Identify which cell holds the provided text, then report its [x, y] central coordinate. 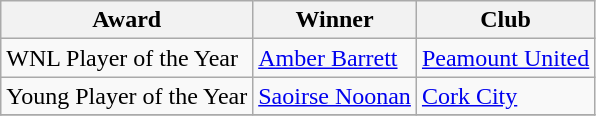
Amber Barrett [335, 58]
Saoirse Noonan [335, 96]
Cork City [505, 96]
Award [127, 20]
Winner [335, 20]
Club [505, 20]
Peamount United [505, 58]
WNL Player of the Year [127, 58]
Young Player of the Year [127, 96]
